Determine the [x, y] coordinate at the center of the cell enclosing the given text.  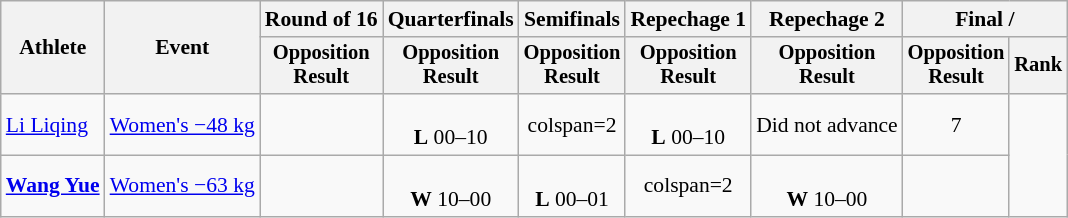
7 [956, 124]
Repechage 1 [688, 19]
Quarterfinals [451, 19]
Women's −63 kg [182, 186]
Rank [1038, 66]
Final / [985, 19]
Athlete [53, 48]
Round of 16 [322, 19]
Li Liqing [53, 124]
Repechage 2 [827, 19]
Semifinals [572, 19]
Women's −48 kg [182, 124]
Event [182, 48]
Did not advance [827, 124]
Wang Yue [53, 186]
L 00–01 [572, 186]
